Return the [x, y] coordinate for the center point of the cell that contains the specified text.  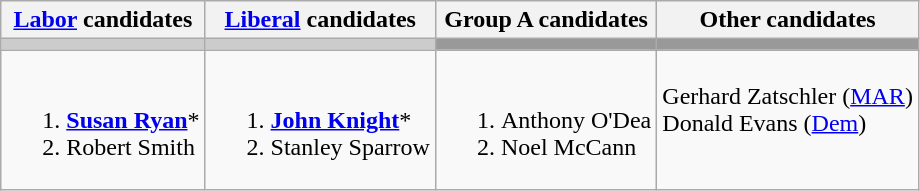
Anthony O'DeaNoel McCann [546, 120]
John Knight*Stanley Sparrow [320, 120]
Susan Ryan*Robert Smith [103, 120]
Group A candidates [546, 20]
Other candidates [788, 20]
Liberal candidates [320, 20]
Gerhard Zatschler (MAR) Donald Evans (Dem) [788, 120]
Labor candidates [103, 20]
